Scan for the cell matching the given text and deliver its [X, Y] coordinate at center. 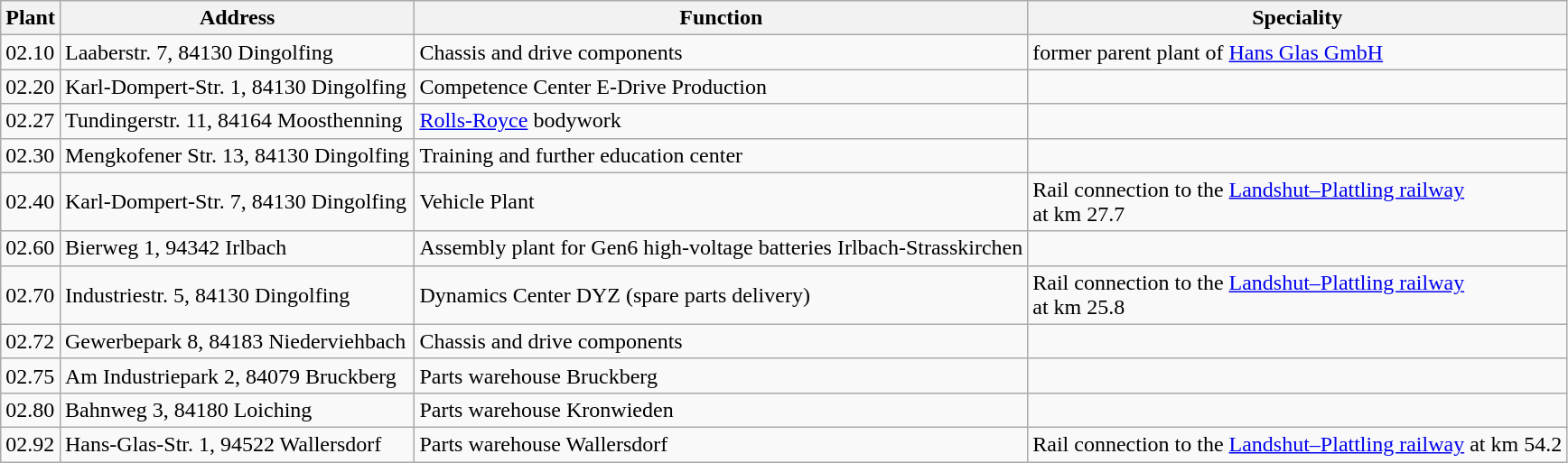
02.60 [31, 248]
Rail connection to the Landshut–Plattling railwayat km 25.8 [1297, 294]
Hans-Glas-Str. 1, 94522 Wallersdorf [237, 444]
Karl-Dompert-Str. 1, 84130 Dingolfing [237, 87]
02.30 [31, 155]
Rail connection to the Landshut–Plattling railway at km 54.2 [1297, 444]
Tundingerstr. 11, 84164 Moosthenning [237, 121]
Rail connection to the Landshut–Plattling railwayat km 27.7 [1297, 202]
02.20 [31, 87]
02.40 [31, 202]
Gewerbepark 8, 84183 Niederviehbach [237, 341]
Dynamics Center DYZ (spare parts delivery) [721, 294]
Bierweg 1, 94342 Irlbach [237, 248]
Bahnweg 3, 84180 Loiching [237, 410]
02.80 [31, 410]
02.75 [31, 375]
former parent plant of Hans Glas GmbH [1297, 52]
Rolls-Royce bodywork [721, 121]
02.92 [31, 444]
Vehicle Plant [721, 202]
Competence Center E-Drive Production [721, 87]
Plant [31, 18]
Industriestr. 5, 84130 Dingolfing [237, 294]
Parts warehouse Bruckberg [721, 375]
Function [721, 18]
02.10 [31, 52]
Speciality [1297, 18]
Assembly plant for Gen6 high-voltage batteries Irlbach-Strasskirchen [721, 248]
02.72 [31, 341]
Parts warehouse Wallersdorf [721, 444]
Training and further education center [721, 155]
Address [237, 18]
Am Industriepark 2, 84079 Bruckberg [237, 375]
02.27 [31, 121]
Mengkofener Str. 13, 84130 Dingolfing [237, 155]
Laaberstr. 7, 84130 Dingolfing [237, 52]
Parts warehouse Kronwieden [721, 410]
02.70 [31, 294]
Karl-Dompert-Str. 7, 84130 Dingolfing [237, 202]
